From the cell containing the given text, extract its center point as [X, Y] coordinate. 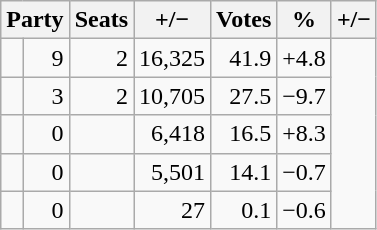
Seats [101, 20]
16,325 [172, 58]
Party [35, 20]
16.5 [244, 134]
−9.7 [304, 96]
3 [46, 96]
−0.7 [304, 172]
14.1 [244, 172]
27.5 [244, 96]
0.1 [244, 210]
5,501 [172, 172]
Votes [244, 20]
10,705 [172, 96]
−0.6 [304, 210]
+4.8 [304, 58]
6,418 [172, 134]
% [304, 20]
27 [172, 210]
9 [46, 58]
41.9 [244, 58]
+8.3 [304, 134]
